Search for the cell housing the specified text and yield its [x, y] center coordinate. 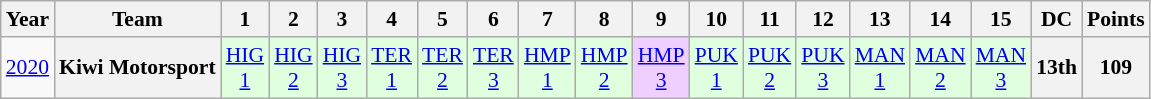
MAN3 [1002, 68]
13 [880, 19]
HMP3 [662, 68]
2020 [28, 68]
PUK3 [822, 68]
PUK2 [770, 68]
MAN1 [880, 68]
6 [494, 19]
TER1 [392, 68]
11 [770, 19]
HIG1 [245, 68]
8 [604, 19]
HMP1 [548, 68]
TER3 [494, 68]
HMP2 [604, 68]
9 [662, 19]
3 [342, 19]
DC [1056, 19]
7 [548, 19]
TER2 [442, 68]
PUK1 [716, 68]
MAN2 [940, 68]
Kiwi Motorsport [138, 68]
13th [1056, 68]
1 [245, 19]
Points [1116, 19]
109 [1116, 68]
HIG2 [293, 68]
12 [822, 19]
Team [138, 19]
2 [293, 19]
10 [716, 19]
14 [940, 19]
15 [1002, 19]
5 [442, 19]
HIG3 [342, 68]
Year [28, 19]
4 [392, 19]
